For the text-containing cell, return its midpoint in (x, y) coordinate format. 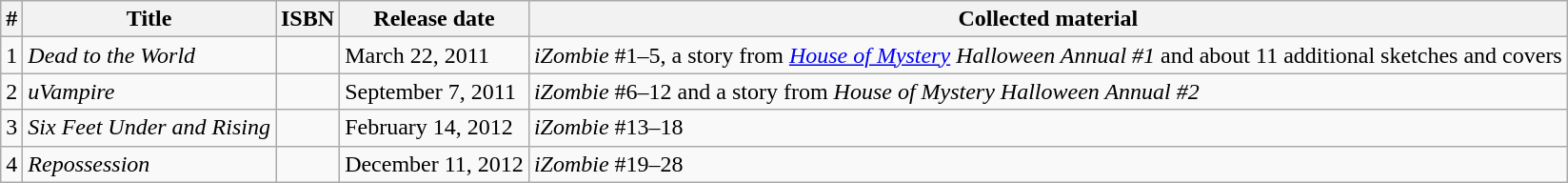
Dead to the World (149, 55)
1 (11, 55)
Release date (434, 19)
iZombie #13–18 (1047, 128)
February 14, 2012 (434, 128)
# (11, 19)
ISBN (308, 19)
iZombie #1–5, a story from House of Mystery Halloween Annual #1 and about 11 additional sketches and covers (1047, 55)
March 22, 2011 (434, 55)
September 7, 2011 (434, 91)
Title (149, 19)
Six Feet Under and Rising (149, 128)
3 (11, 128)
4 (11, 164)
iZombie #19–28 (1047, 164)
uVampire (149, 91)
December 11, 2012 (434, 164)
iZombie #6–12 and a story from House of Mystery Halloween Annual #2 (1047, 91)
2 (11, 91)
Collected material (1047, 19)
Repossession (149, 164)
